Scan for the cell matching the given text and deliver its (x, y) coordinate at center. 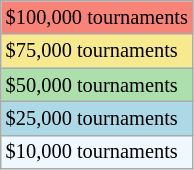
$100,000 tournaments (97, 17)
$10,000 tournaments (97, 152)
$75,000 tournaments (97, 51)
$25,000 tournaments (97, 118)
$50,000 tournaments (97, 85)
